Capture the cell that displays the provided text and extract its (x, y) central coordinate. 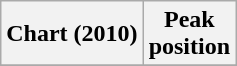
Peakposition (189, 34)
Chart (2010) (72, 34)
